Capture the cell that displays the provided text and extract its [X, Y] central coordinate. 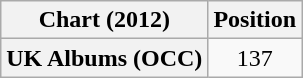
Chart (2012) [104, 20]
137 [255, 58]
Position [255, 20]
UK Albums (OCC) [104, 58]
